Return [x, y] of the center of cell containing provided text 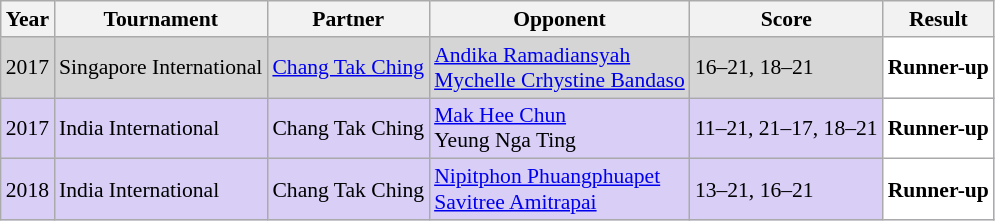
13–21, 16–21 [786, 190]
Opponent [560, 19]
Year [28, 19]
Andika Ramadiansyah Mychelle Crhystine Bandaso [560, 68]
Tournament [160, 19]
Nipitphon Phuangphuapet Savitree Amitrapai [560, 190]
Partner [348, 19]
16–21, 18–21 [786, 68]
Mak Hee Chun Yeung Nga Ting [560, 128]
Result [938, 19]
2018 [28, 190]
11–21, 21–17, 18–21 [786, 128]
Score [786, 19]
Singapore International [160, 68]
